Pinpoint the cell where the given text exists, returning its [x, y] midpoint coordinate. 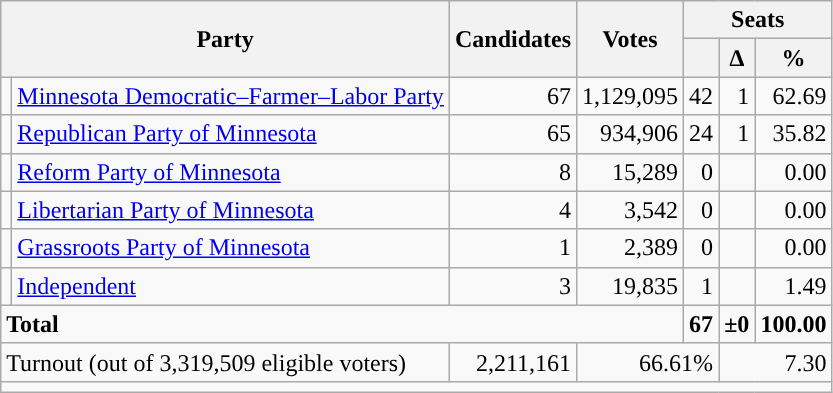
42 [702, 96]
±0 [737, 324]
24 [702, 134]
Reform Party of Minnesota [231, 172]
Total [342, 324]
Minnesota Democratic–Farmer–Labor Party [231, 96]
Candidates [512, 39]
65 [512, 134]
934,906 [630, 134]
Party [226, 39]
Votes [630, 39]
62.69 [794, 96]
7.30 [776, 362]
2,389 [630, 248]
Grassroots Party of Minnesota [231, 248]
Turnout (out of 3,319,509 eligible voters) [226, 362]
35.82 [794, 134]
2,211,161 [512, 362]
4 [512, 210]
15,289 [630, 172]
100.00 [794, 324]
1,129,095 [630, 96]
8 [512, 172]
3 [512, 286]
Republican Party of Minnesota [231, 134]
∆ [737, 58]
% [794, 58]
Seats [758, 20]
Libertarian Party of Minnesota [231, 210]
3,542 [630, 210]
66.61% [648, 362]
19,835 [630, 286]
1.49 [794, 286]
Independent [231, 286]
